Identify which cell holds the provided text, then report its [x, y] central coordinate. 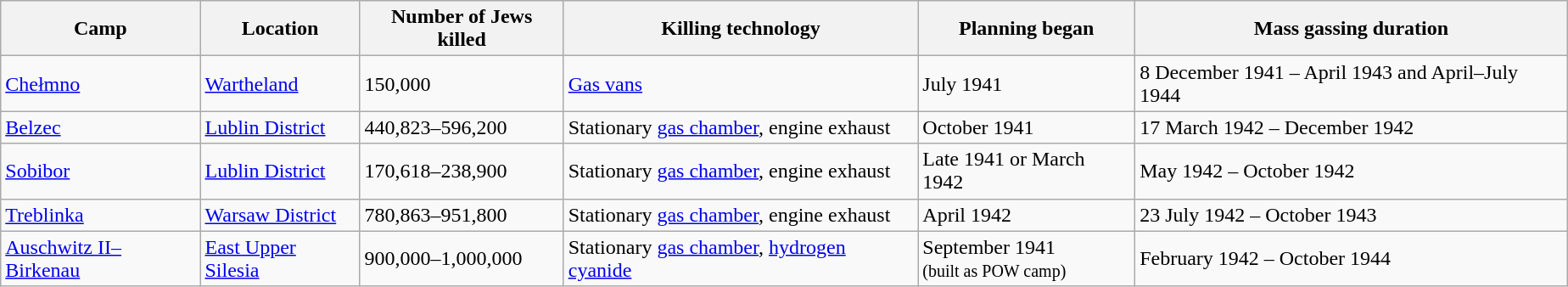
Stationary gas chamber, hydrogen cyanide [741, 258]
Chełmno [100, 83]
Camp [100, 29]
Warsaw District [280, 215]
September 1941(built as POW camp) [1027, 258]
150,000 [462, 83]
February 1942 – October 1944 [1352, 258]
23 July 1942 – October 1943 [1352, 215]
Treblinka [100, 215]
April 1942 [1027, 215]
May 1942 – October 1942 [1352, 172]
October 1941 [1027, 127]
900,000–1,000,000 [462, 258]
8 December 1941 – April 1943 and April–July 1944 [1352, 83]
Number of Jews killed [462, 29]
Sobibor [100, 172]
440,823–596,200 [462, 127]
Location [280, 29]
Wartheland [280, 83]
Planning began [1027, 29]
Gas vans [741, 83]
Auschwitz II–Birkenau [100, 258]
Belzec [100, 127]
Killing technology [741, 29]
Late 1941 or March 1942 [1027, 172]
Mass gassing duration [1352, 29]
780,863–951,800 [462, 215]
July 1941 [1027, 83]
17 March 1942 – December 1942 [1352, 127]
East Upper Silesia [280, 258]
170,618–238,900 [462, 172]
